Detect which cell encompasses the target text, then output its (X, Y) center coordinate. 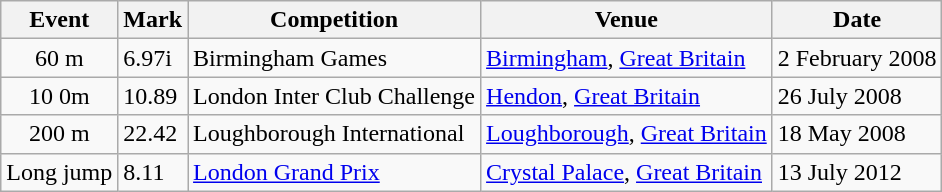
Hendon, Great Britain (627, 96)
Competition (334, 20)
10 0m (60, 96)
Loughborough, Great Britain (627, 134)
18 May 2008 (857, 134)
10.89 (153, 96)
8.11 (153, 172)
Date (857, 20)
13 July 2012 (857, 172)
Long jump (60, 172)
6.97i (153, 58)
Mark (153, 20)
Loughborough International (334, 134)
Birmingham Games (334, 58)
London Inter Club Challenge (334, 96)
60 m (60, 58)
22.42 (153, 134)
Venue (627, 20)
Crystal Palace, Great Britain (627, 172)
Event (60, 20)
London Grand Prix (334, 172)
26 July 2008 (857, 96)
200 m (60, 134)
2 February 2008 (857, 58)
Birmingham, Great Britain (627, 58)
